Capture the cell that displays the provided text and extract its [x, y] central coordinate. 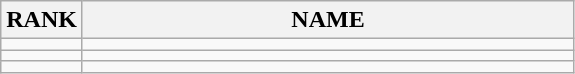
RANK [42, 20]
NAME [328, 20]
